Output the [x, y] coordinate of the center of the cell containing the given text.  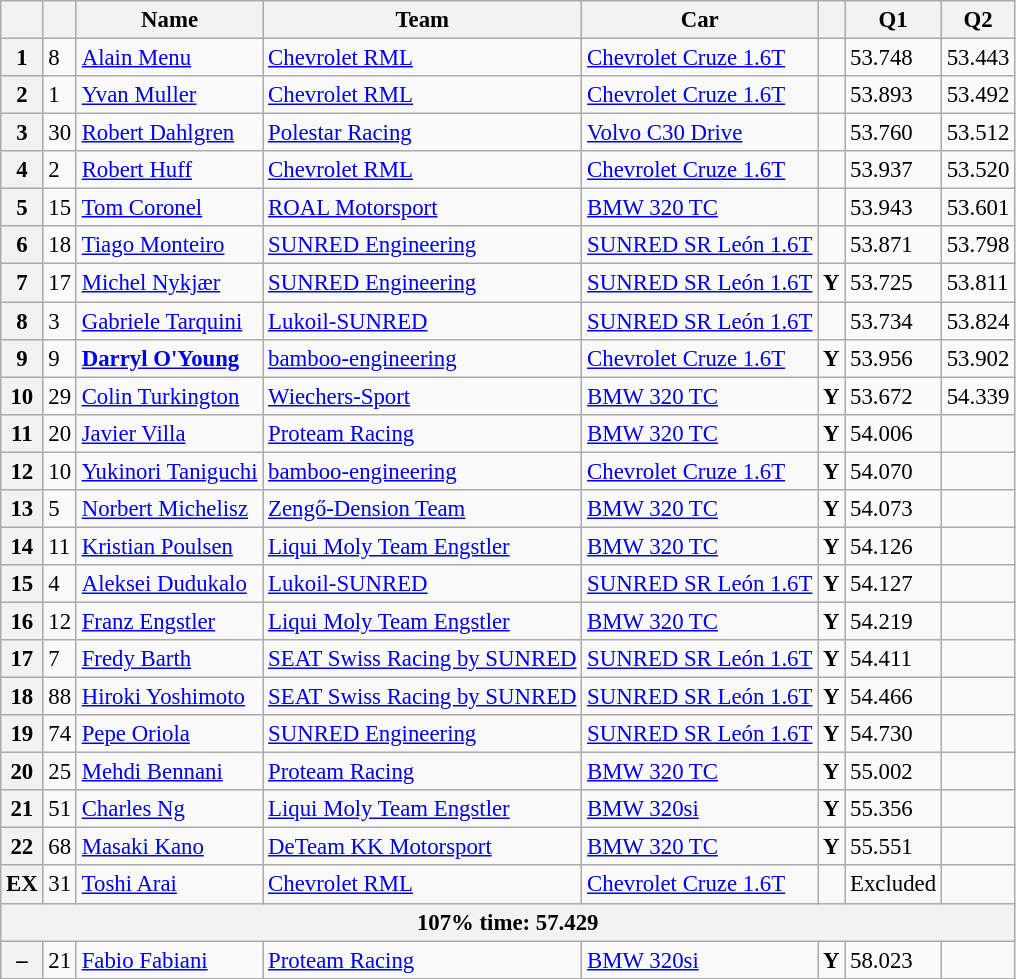
53.443 [978, 58]
EX [22, 885]
54.127 [894, 584]
54.073 [894, 509]
53.760 [894, 133]
Masaki Kano [169, 847]
16 [22, 621]
Tiago Monteiro [169, 245]
31 [60, 885]
14 [22, 546]
Fredy Barth [169, 659]
Hiroki Yoshimoto [169, 697]
Tom Coronel [169, 208]
54.339 [978, 396]
25 [60, 772]
Car [700, 20]
53.902 [978, 358]
Polestar Racing [422, 133]
Yukinori Taniguchi [169, 471]
53.956 [894, 358]
Name [169, 20]
Robert Huff [169, 170]
53.811 [978, 283]
Kristian Poulsen [169, 546]
Pepe Oriola [169, 734]
54.219 [894, 621]
DeTeam KK Motorsport [422, 847]
Alain Menu [169, 58]
Darryl O'Young [169, 358]
Gabriele Tarquini [169, 321]
54.411 [894, 659]
Toshi Arai [169, 885]
Michel Nykjær [169, 283]
53.798 [978, 245]
– [22, 960]
53.893 [894, 95]
53.725 [894, 283]
29 [60, 396]
53.871 [894, 245]
54.006 [894, 433]
Wiechers-Sport [422, 396]
Excluded [894, 885]
Team [422, 20]
55.002 [894, 772]
Aleksei Dudukalo [169, 584]
53.943 [894, 208]
30 [60, 133]
107% time: 57.429 [508, 922]
53.520 [978, 170]
74 [60, 734]
22 [22, 847]
Q2 [978, 20]
54.070 [894, 471]
Charles Ng [169, 809]
53.512 [978, 133]
53.601 [978, 208]
ROAL Motorsport [422, 208]
Franz Engstler [169, 621]
Robert Dahlgren [169, 133]
Javier Villa [169, 433]
53.734 [894, 321]
53.748 [894, 58]
55.356 [894, 809]
68 [60, 847]
53.672 [894, 396]
55.551 [894, 847]
58.023 [894, 960]
Fabio Fabiani [169, 960]
53.824 [978, 321]
53.492 [978, 95]
Q1 [894, 20]
Yvan Muller [169, 95]
51 [60, 809]
Volvo C30 Drive [700, 133]
53.937 [894, 170]
19 [22, 734]
Mehdi Bennani [169, 772]
54.126 [894, 546]
13 [22, 509]
88 [60, 697]
54.730 [894, 734]
Norbert Michelisz [169, 509]
54.466 [894, 697]
6 [22, 245]
Colin Turkington [169, 396]
Zengő-Dension Team [422, 509]
